Return the (x, y) coordinate for the center point of the cell that contains the specified text.  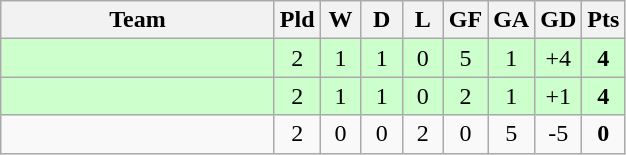
Team (138, 20)
Pts (604, 20)
Pld (297, 20)
L (422, 20)
GD (558, 20)
W (340, 20)
+4 (558, 58)
GF (465, 20)
D (382, 20)
GA (512, 20)
+1 (558, 96)
-5 (558, 134)
